Provide the [X, Y] coordinate of the cell's center where the given text is located.  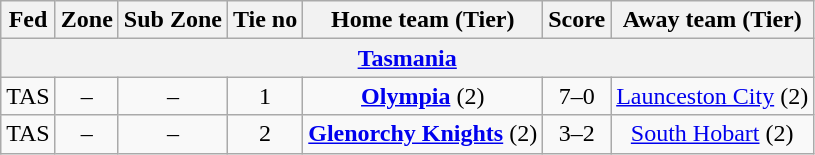
South Hobart (2) [712, 134]
3–2 [577, 134]
7–0 [577, 96]
Score [577, 20]
Away team (Tier) [712, 20]
Olympia (2) [423, 96]
Zone [86, 20]
Glenorchy Knights (2) [423, 134]
Tie no [264, 20]
Fed [28, 20]
Launceston City (2) [712, 96]
Home team (Tier) [423, 20]
1 [264, 96]
2 [264, 134]
Tasmania [408, 58]
Sub Zone [172, 20]
